Scan for the cell matching the given text and deliver its (x, y) coordinate at center. 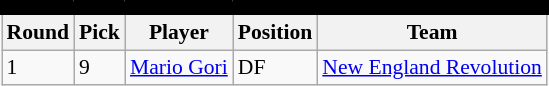
DF (275, 68)
9 (100, 68)
Position (275, 32)
Round (38, 32)
Mario Gori (179, 68)
Pick (100, 32)
Team (432, 32)
1 (38, 68)
New England Revolution (432, 68)
Player (179, 32)
